Scan for the cell matching the given text and deliver its [x, y] coordinate at center. 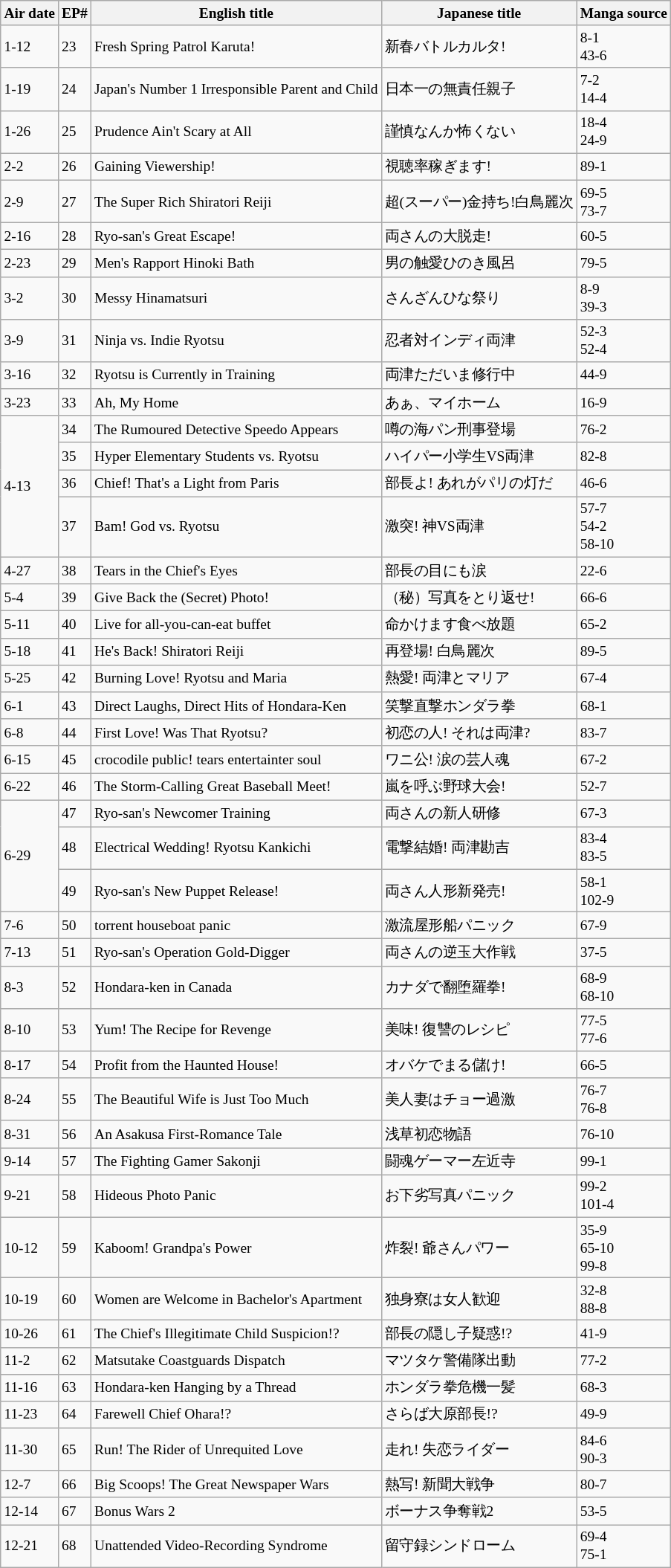
マツタケ警備隊出動 [479, 1361]
ボーナス争奪戦2 [479, 1511]
忍者対インディ両津 [479, 341]
29 [74, 263]
ワニ公! 涙の芸人魂 [479, 759]
8-17 [30, 1065]
Bonus Wars 2 [236, 1511]
Unattended Video-Recording Syndrome [236, 1546]
torrent houseboat panic [236, 926]
37 [74, 526]
10-12 [30, 1248]
35-965-1099-8 [623, 1248]
Japanese title [479, 13]
24 [74, 89]
Ah, My Home [236, 402]
49-9 [623, 1415]
闘魂ゲーマー左近寺 [479, 1161]
走れ! 失恋ライダー [479, 1450]
32-888-8 [623, 1298]
66 [74, 1484]
Messy Hinamatsuri [236, 297]
37-5 [623, 952]
命かけます食べ放題 [479, 625]
EP# [74, 13]
Japan's Number 1 Irresponsible Parent and Child [236, 89]
視聴率稼ぎます! [479, 167]
43 [74, 706]
謹慎なんか怖くない [479, 132]
65 [74, 1450]
51 [74, 952]
49 [74, 891]
39 [74, 598]
58 [74, 1196]
44 [74, 732]
57-754-258-10 [623, 526]
76-10 [623, 1134]
55 [74, 1099]
11-30 [30, 1450]
1-26 [30, 132]
Tears in the Chief's Eyes [236, 570]
28 [74, 236]
Women are Welcome in Bachelor's Apartment [236, 1298]
12-21 [30, 1546]
Ryo-san's New Puppet Release! [236, 891]
52-7 [623, 787]
47 [74, 813]
46-6 [623, 483]
89-5 [623, 651]
11-23 [30, 1415]
Men's Rapport Hinoki Bath [236, 263]
46 [74, 787]
10-26 [30, 1334]
36 [74, 483]
80-7 [623, 1484]
Prudence Ain't Scary at All [236, 132]
16-9 [623, 402]
Air date [30, 13]
5-18 [30, 651]
5-25 [30, 678]
67 [74, 1511]
60-5 [623, 236]
8-24 [30, 1099]
52-352-4 [623, 341]
57 [74, 1161]
34 [74, 429]
3-2 [30, 297]
Live for all-you-can-eat buffet [236, 625]
25 [74, 132]
8-3 [30, 987]
6-8 [30, 732]
7-13 [30, 952]
Ninja vs. Indie Ryotsu [236, 341]
67-4 [623, 678]
Farewell Chief Ohara!? [236, 1415]
67-3 [623, 813]
初恋の人! それは両津? [479, 732]
32 [74, 375]
12-14 [30, 1511]
新春バトルカルタ! [479, 46]
カナダで翻堕羅拳! [479, 987]
68-968-10 [623, 987]
61 [74, 1334]
8-143-6 [623, 46]
62 [74, 1361]
The Storm-Calling Great Baseball Meet! [236, 787]
激流屋形船パニック [479, 926]
10-19 [30, 1298]
6-22 [30, 787]
66-5 [623, 1065]
6-15 [30, 759]
男の触愛ひのき風呂 [479, 263]
両さんの新人研修 [479, 813]
4-13 [30, 486]
Ryo-san's Great Escape! [236, 236]
44-9 [623, 375]
42 [74, 678]
English title [236, 13]
33 [74, 402]
電撃結婚! 両津勘吉 [479, 848]
7-214-4 [623, 89]
Bam! God vs. Ryotsu [236, 526]
（秘）写真をとり返せ! [479, 598]
12-7 [30, 1484]
両さん人形新発売! [479, 891]
Hyper Elementary Students vs. Ryotsu [236, 456]
1-19 [30, 89]
99-2101-4 [623, 1196]
67-9 [623, 926]
笑撃直撃ホンダラ拳 [479, 706]
The Super Rich Shiratori Reiji [236, 201]
あぁ、マイホーム [479, 402]
He's Back! Shiratori Reiji [236, 651]
熱愛! 両津とマリア [479, 678]
4-27 [30, 570]
Give Back the (Secret) Photo! [236, 598]
23 [74, 46]
Ryo-san's Operation Gold-Digger [236, 952]
8-31 [30, 1134]
Chief! That's a Light from Paris [236, 483]
Electrical Wedding! Ryotsu Kankichi [236, 848]
The Chief's Illegitimate Child Suspicion!? [236, 1334]
8-10 [30, 1029]
The Beautiful Wife is Just Too Much [236, 1099]
Hondara-ken Hanging by a Thread [236, 1387]
5-4 [30, 598]
オバケでまる儲け! [479, 1065]
Big Scoops! The Great Newspaper Wars [236, 1484]
35 [74, 456]
76-2 [623, 429]
6-1 [30, 706]
68-1 [623, 706]
The Rumoured Detective Speedo Appears [236, 429]
Run! The Rider of Unrequited Love [236, 1450]
11-2 [30, 1361]
Manga source [623, 13]
3-9 [30, 341]
76-776-8 [623, 1099]
11-16 [30, 1387]
5-11 [30, 625]
2-9 [30, 201]
83-7 [623, 732]
58-1102-9 [623, 891]
ホンダラ拳危機一髪 [479, 1387]
18-424-9 [623, 132]
40 [74, 625]
52 [74, 987]
50 [74, 926]
お下劣写真パニック [479, 1196]
First Love! Was That Ryotsu? [236, 732]
噂の海パン刑事登場 [479, 429]
Gaining Viewership! [236, 167]
54 [74, 1065]
41-9 [623, 1334]
89-1 [623, 167]
48 [74, 848]
63 [74, 1387]
99-1 [623, 1161]
60 [74, 1298]
Kaboom! Grandpa's Power [236, 1248]
65-2 [623, 625]
部長の目にも涙 [479, 570]
6-29 [30, 856]
53 [74, 1029]
26 [74, 167]
53-5 [623, 1511]
部長の隠し子疑惑!? [479, 1334]
7-6 [30, 926]
30 [74, 297]
激突! 神VS両津 [479, 526]
31 [74, 341]
38 [74, 570]
8-939-3 [623, 297]
日本一の無責任親子 [479, 89]
64 [74, 1415]
嵐を呼ぶ野球大会! [479, 787]
9-14 [30, 1161]
The Fighting Gamer Sakonji [236, 1161]
部長よ! あれがパリの灯だ [479, 483]
77-2 [623, 1361]
56 [74, 1134]
crocodile public! tears entertainter soul [236, 759]
22-6 [623, 570]
Direct Laughs, Direct Hits of Hondara-Ken [236, 706]
両さんの大脱走! [479, 236]
ハイパー小学生VS両津 [479, 456]
超(スーパー)金持ち!白鳥麗次 [479, 201]
Profit from the Haunted House! [236, 1065]
69-475-1 [623, 1546]
2-2 [30, 167]
独身寮は女人歓迎 [479, 1298]
1-12 [30, 46]
41 [74, 651]
Ryotsu is Currently in Training [236, 375]
浅草初恋物語 [479, 1134]
Matsutake Coastguards Dispatch [236, 1361]
2-16 [30, 236]
留守録シンドローム [479, 1546]
Yum! The Recipe for Revenge [236, 1029]
Ryo-san's Newcomer Training [236, 813]
9-21 [30, 1196]
82-8 [623, 456]
Hideous Photo Panic [236, 1196]
68-3 [623, 1387]
両津ただいま修行中 [479, 375]
79-5 [623, 263]
An Asakusa First-Romance Tale [236, 1134]
炸裂! 爺さんパワー [479, 1248]
84-690-3 [623, 1450]
67-2 [623, 759]
3-23 [30, 402]
66-6 [623, 598]
59 [74, 1248]
熱写! 新聞大戦争 [479, 1484]
2-23 [30, 263]
Hondara-ken in Canada [236, 987]
美味! 復讐のレシピ [479, 1029]
さらば大原部長!? [479, 1415]
45 [74, 759]
77-577-6 [623, 1029]
美人妻はチョー過激 [479, 1099]
再登場! 白鳥麗次 [479, 651]
69-573-7 [623, 201]
さんざんひな祭り [479, 297]
3-16 [30, 375]
83-483-5 [623, 848]
Burning Love! Ryotsu and Maria [236, 678]
68 [74, 1546]
27 [74, 201]
Fresh Spring Patrol Karuta! [236, 46]
両さんの逆玉大作戦 [479, 952]
